Return (x, y) of the center of cell containing provided text 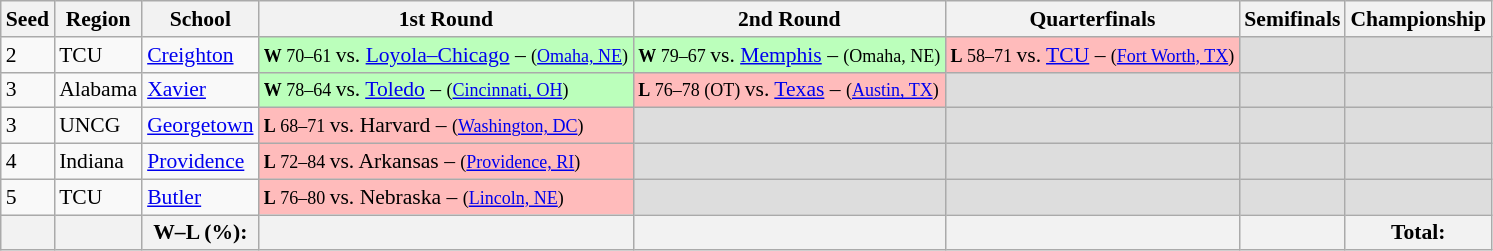
1st Round (446, 19)
4 (28, 162)
L 58–71 vs. TCU – (Fort Worth, TX) (1092, 55)
Total: (1418, 233)
W 78–64 vs. Toledo – (Cincinnati, OH) (446, 90)
Indiana (98, 162)
Region (98, 19)
Seed (28, 19)
Providence (200, 162)
L 72–84 vs. Arkansas – (Providence, RI) (446, 162)
5 (28, 197)
W 70–61 vs. Loyola–Chicago – (Omaha, NE) (446, 55)
UNCG (98, 126)
Creighton (200, 55)
Championship (1418, 19)
W 79–67 vs. Memphis – (Omaha, NE) (789, 55)
Quarterfinals (1092, 19)
L 68–71 vs. Harvard – (Washington, DC) (446, 126)
School (200, 19)
L 76–80 vs. Nebraska – (Lincoln, NE) (446, 197)
Georgetown (200, 126)
Semifinals (1292, 19)
L 76–78 (OT) vs. Texas – (Austin, TX) (789, 90)
Butler (200, 197)
2nd Round (789, 19)
Alabama (98, 90)
Xavier (200, 90)
2 (28, 55)
W–L (%): (200, 233)
